From the cell containing the given text, extract its center point as [X, Y] coordinate. 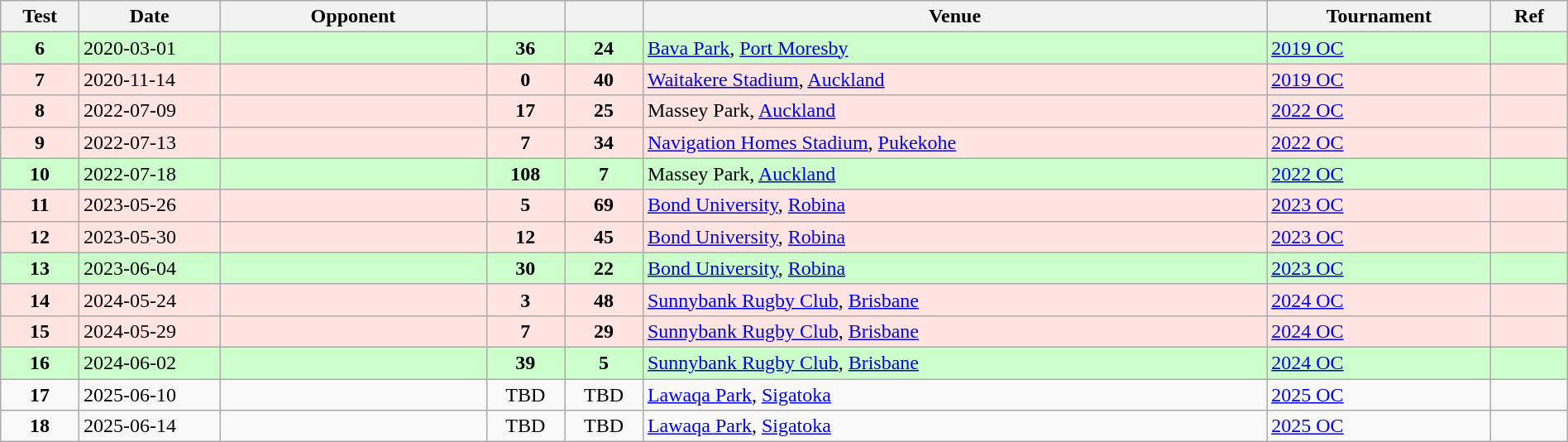
2024-06-02 [149, 363]
39 [526, 363]
2025-06-10 [149, 395]
10 [40, 174]
9 [40, 142]
30 [526, 268]
108 [526, 174]
13 [40, 268]
2023-06-04 [149, 268]
36 [526, 48]
Ref [1529, 17]
48 [604, 300]
69 [604, 205]
0 [526, 79]
2022-07-09 [149, 111]
16 [40, 363]
2022-07-18 [149, 174]
15 [40, 331]
2022-07-13 [149, 142]
2023-05-30 [149, 237]
2023-05-26 [149, 205]
Tournament [1379, 17]
Bava Park, Port Moresby [954, 48]
Test [40, 17]
40 [604, 79]
22 [604, 268]
2024-05-24 [149, 300]
45 [604, 237]
2025-06-14 [149, 426]
8 [40, 111]
2024-05-29 [149, 331]
24 [604, 48]
14 [40, 300]
18 [40, 426]
Date [149, 17]
25 [604, 111]
Navigation Homes Stadium, Pukekohe [954, 142]
2020-03-01 [149, 48]
2020-11-14 [149, 79]
6 [40, 48]
3 [526, 300]
29 [604, 331]
11 [40, 205]
34 [604, 142]
Venue [954, 17]
Opponent [353, 17]
Waitakere Stadium, Auckland [954, 79]
